Determine the [x, y] coordinate at the center of the cell enclosing the given text.  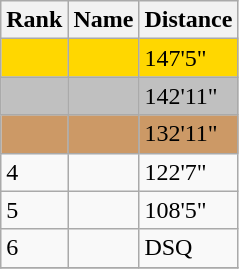
108'5" [188, 210]
6 [34, 248]
5 [34, 210]
132'11" [188, 134]
122'7" [188, 172]
147'5" [188, 58]
Rank [34, 20]
Distance [188, 20]
DSQ [188, 248]
142'11" [188, 96]
4 [34, 172]
Name [104, 20]
